Locate the cell with the specified text and output its (x, y) center coordinate. 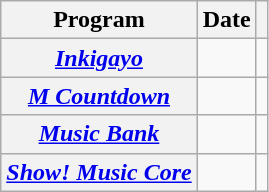
Date (226, 20)
Show! Music Core (99, 172)
Program (99, 20)
M Countdown (99, 96)
Music Bank (99, 134)
Inkigayo (99, 58)
